Return the (x, y) coordinate for the center point of the cell that contains the specified text.  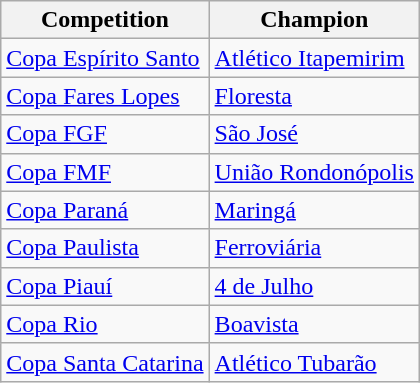
Copa FGF (105, 134)
Floresta (314, 96)
Copa Paulista (105, 248)
São José (314, 134)
Maringá (314, 210)
Copa Espírito Santo (105, 58)
Copa Piauí (105, 286)
Copa Santa Catarina (105, 362)
4 de Julho (314, 286)
Champion (314, 20)
Copa Paraná (105, 210)
União Rondonópolis (314, 172)
Atlético Itapemirim (314, 58)
Copa Rio (105, 324)
Copa FMF (105, 172)
Atlético Tubarão (314, 362)
Copa Fares Lopes (105, 96)
Ferroviária (314, 248)
Boavista (314, 324)
Competition (105, 20)
